Detect which cell encompasses the target text, then output its [x, y] center coordinate. 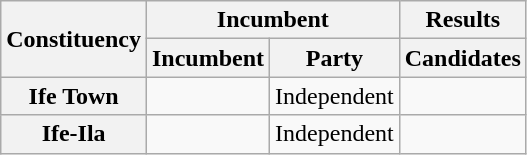
Ife Town [74, 96]
Results [462, 20]
Party [335, 58]
Ife-Ila [74, 134]
Candidates [462, 58]
Constituency [74, 39]
